Determine the (X, Y) coordinate at the center of the cell enclosing the given text.  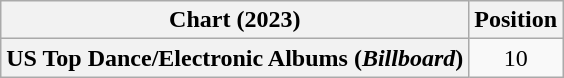
10 (516, 58)
Chart (2023) (235, 20)
Position (516, 20)
US Top Dance/Electronic Albums (Billboard) (235, 58)
